Detect which cell encompasses the target text, then output its (X, Y) center coordinate. 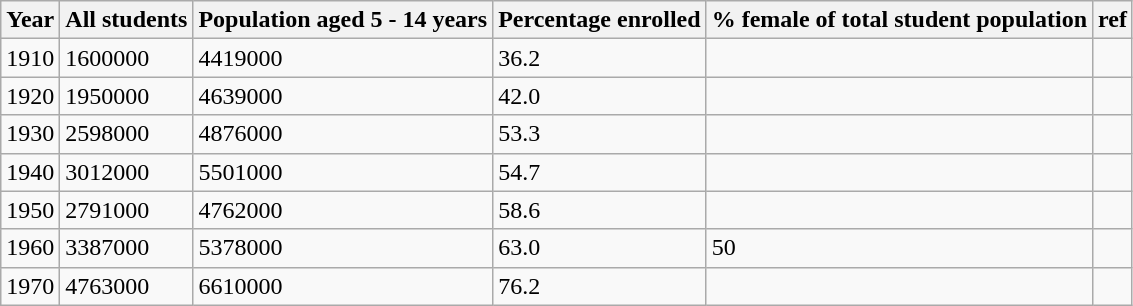
1920 (30, 96)
1960 (30, 248)
58.6 (600, 210)
Year (30, 20)
All students (126, 20)
76.2 (600, 286)
1930 (30, 134)
1600000 (126, 58)
1910 (30, 58)
Percentage enrolled (600, 20)
1940 (30, 172)
2791000 (126, 210)
53.3 (600, 134)
42.0 (600, 96)
4419000 (343, 58)
3012000 (126, 172)
5501000 (343, 172)
3387000 (126, 248)
1950000 (126, 96)
5378000 (343, 248)
4639000 (343, 96)
ref (1113, 20)
63.0 (600, 248)
% female of total student population (899, 20)
4876000 (343, 134)
36.2 (600, 58)
1970 (30, 286)
54.7 (600, 172)
50 (899, 248)
1950 (30, 210)
6610000 (343, 286)
2598000 (126, 134)
Population aged 5 - 14 years (343, 20)
4763000 (126, 286)
4762000 (343, 210)
